Provide the [X, Y] coordinate of the cell's center where the given text is located.  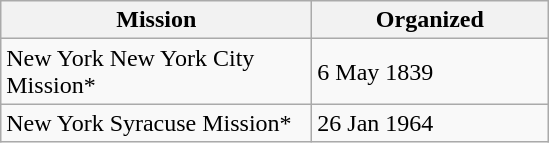
Mission [156, 20]
New York New York City Mission* [156, 72]
New York Syracuse Mission* [156, 123]
Organized [430, 20]
6 May 1839 [430, 72]
26 Jan 1964 [430, 123]
